Locate the cell with the specified text and output its [x, y] center coordinate. 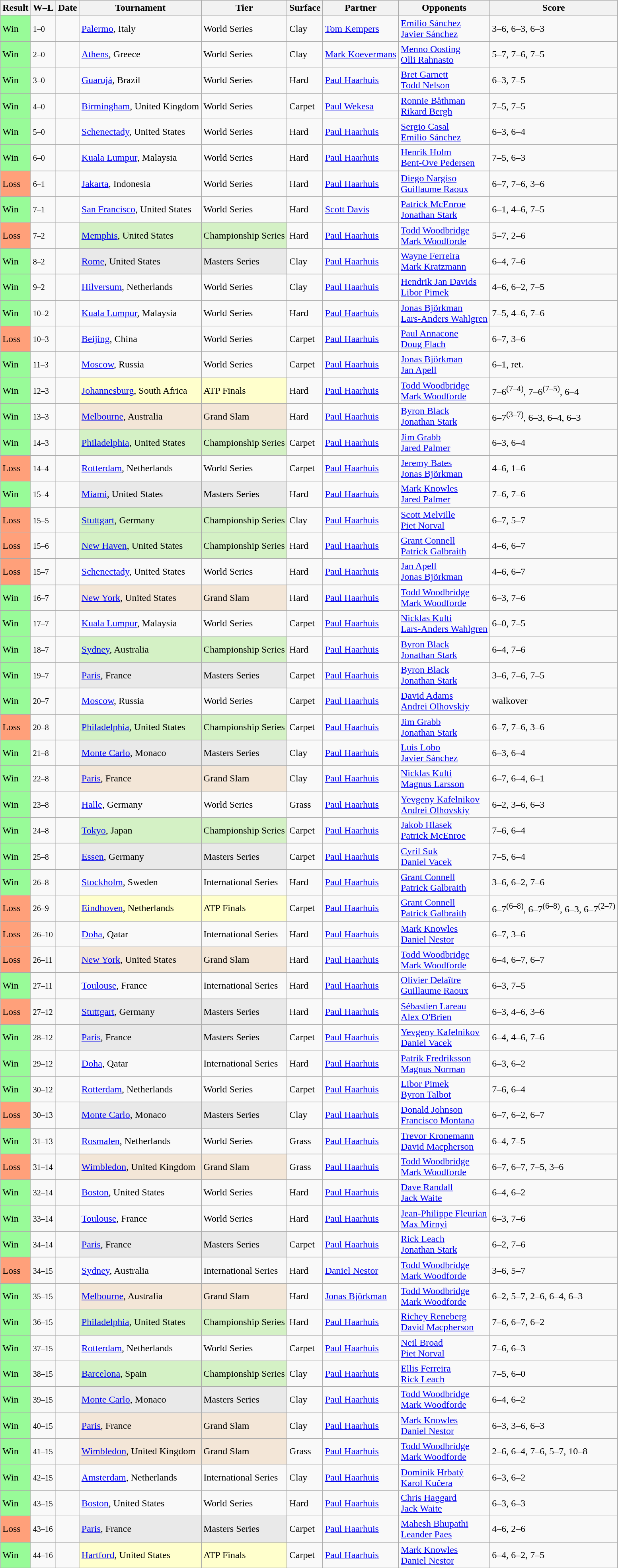
39–15 [43, 1400]
6–2, 3–6, 6–3 [554, 805]
3–0 [43, 80]
12–3 [43, 391]
29–12 [43, 1063]
Opponents [444, 8]
Patrik Fredriksson Magnus Norman [444, 1063]
Hartford, United States [140, 1555]
Yevgeny Kafelnikov Daniel Vacek [444, 1037]
Ellis Ferreira Rick Leach [444, 1374]
Richey Reneberg David Macpherson [444, 1322]
Result [16, 8]
6–3, 4–6, 3–6 [554, 1012]
34–15 [43, 1270]
6–3, 3–6, 6–3 [554, 1425]
Hilversum, Netherlands [140, 287]
Tournament [140, 8]
Neil Broad Piet Norval [444, 1348]
19–7 [43, 675]
Nicklas Kulti Lars-Anders Wahlgren [444, 624]
Miami, United States [140, 494]
13–3 [43, 417]
7–5, 4–6, 7–6 [554, 313]
Nicklas Kulti Magnus Larsson [444, 779]
6–3, 6–3 [554, 1503]
41–15 [43, 1451]
Score [554, 8]
6–4, 6–7, 6–7 [554, 960]
Jonas Björkman Lars-Anders Wahlgren [444, 313]
7–2 [43, 235]
Beijing, China [140, 339]
Chris Haggard Jack Waite [444, 1503]
6–4, 7–5 [554, 1141]
7–5, 6–3 [554, 157]
23–8 [43, 805]
Stockholm, Sweden [140, 882]
Birmingham, United Kingdom [140, 106]
Palermo, Italy [140, 29]
Paul Annacone Doug Flach [444, 339]
33–14 [43, 1218]
30–12 [43, 1089]
Menno Oosting Olli Rahnasto [444, 54]
3–6, 6–2, 7–6 [554, 882]
7–5, 7–5 [554, 106]
26–11 [43, 960]
40–15 [43, 1425]
Essen, Germany [140, 857]
Jim Grabb Jonathan Stark [444, 727]
34–14 [43, 1245]
W–L [43, 8]
26–10 [43, 934]
9–2 [43, 287]
42–15 [43, 1477]
10–3 [43, 339]
Dominik Hrbatý Karol Kučera [444, 1477]
Jonas Björkman [361, 1296]
Libor Pimek Byron Talbot [444, 1089]
7–5, 6–4 [554, 857]
Surface [305, 8]
Mahesh Bhupathi Leander Paes [444, 1529]
Tier [244, 8]
7–1 [43, 209]
7–6, 7–6 [554, 494]
Hendrik Jan Davids Libor Pimek [444, 287]
6–4, 6–2, 7–5 [554, 1555]
3–6, 7–6, 7–5 [554, 675]
Eindhoven, Netherlands [140, 908]
Paul Wekesa [361, 106]
Johannesburg, South Africa [140, 391]
6–0 [43, 157]
Tom Kempers [361, 29]
Diego Nargiso Guillaume Raoux [444, 184]
1–0 [43, 29]
Date [68, 8]
26–8 [43, 882]
Mark Knowles Jared Palmer [444, 494]
38–15 [43, 1374]
5–7, 7–6, 7–5 [554, 54]
14–4 [43, 468]
17–7 [43, 624]
6–7, 5–7 [554, 520]
New Haven, United States [140, 546]
Scott Melville Piet Norval [444, 520]
6–2, 5–7, 2–6, 6–4, 6–3 [554, 1296]
Jakob Hlasek Patrick McEnroe [444, 830]
31–13 [43, 1141]
6–2, 7–6 [554, 1245]
Daniel Nestor [361, 1270]
4–6, 1–6 [554, 468]
20–7 [43, 701]
Sébastien Lareau Alex O'Brien [444, 1012]
25–8 [43, 857]
6–1, 4–6, 7–5 [554, 209]
4–0 [43, 106]
Dave Randall Jack Waite [444, 1193]
San Francisco, United States [140, 209]
6–7(6–8), 6–7(6–8), 6–3, 6–7(2–7) [554, 908]
5–7, 2–6 [554, 235]
Partner [361, 8]
6–7, 6–4, 6–1 [554, 779]
22–8 [43, 779]
Ronnie Båthman Rikard Bergh [444, 106]
15–5 [43, 520]
Luis Lobo Javier Sánchez [444, 753]
Rick Leach Jonathan Stark [444, 1245]
32–14 [43, 1193]
10–2 [43, 313]
Wayne Ferreira Mark Kratzmann [444, 261]
Patrick McEnroe Jonathan Stark [444, 209]
7–6, 6–3 [554, 1348]
43–16 [43, 1529]
2–0 [43, 54]
6–0, 7–5 [554, 624]
26–9 [43, 908]
Scott Davis [361, 209]
Jan Apell Jonas Björkman [444, 572]
5–0 [43, 132]
6–1 [43, 184]
Jeremy Bates Jonas Björkman [444, 468]
31–14 [43, 1167]
15–6 [43, 546]
3–6, 6–3, 6–3 [554, 29]
7–5, 6–0 [554, 1374]
3–6, 5–7 [554, 1270]
Bret Garnett Todd Nelson [444, 80]
27–11 [43, 985]
6–7, 6–2, 6–7 [554, 1115]
43–15 [43, 1503]
Tokyo, Japan [140, 830]
Rome, United States [140, 261]
35–15 [43, 1296]
Donald Johnson Francisco Montana [444, 1115]
Jonas Björkman Jan Apell [444, 365]
6–1, ret. [554, 365]
Mark Koevermans [361, 54]
Jean-Philippe Fleurian Max Mirnyi [444, 1218]
7–6(7–4), 7–6(7–5), 6–4 [554, 391]
Trevor Kronemann David Macpherson [444, 1141]
Cyril Suk Daniel Vacek [444, 857]
Memphis, United States [140, 235]
Amsterdam, Netherlands [140, 1477]
4–6, 6–2, 7–5 [554, 287]
21–8 [43, 753]
15–7 [43, 572]
walkover [554, 701]
Yevgeny Kafelnikov Andrei Olhovskiy [444, 805]
24–8 [43, 830]
15–4 [43, 494]
14–3 [43, 442]
6–7(3–7), 6–3, 6–4, 6–3 [554, 417]
Olivier Delaître Guillaume Raoux [444, 985]
Emilio Sánchez Javier Sánchez [444, 29]
7–6, 6–7, 6–2 [554, 1322]
28–12 [43, 1037]
27–12 [43, 1012]
4–6, 2–6 [554, 1529]
David Adams Andrei Olhovskiy [444, 701]
20–8 [43, 727]
Sergio Casal Emilio Sánchez [444, 132]
44–16 [43, 1555]
37–15 [43, 1348]
Rosmalen, Netherlands [140, 1141]
Henrik Holm Bent-Ove Pedersen [444, 157]
8–2 [43, 261]
Jakarta, Indonesia [140, 184]
30–13 [43, 1115]
Guarujá, Brazil [140, 80]
Athens, Greece [140, 54]
18–7 [43, 649]
16–7 [43, 597]
Halle, Germany [140, 805]
Barcelona, Spain [140, 1374]
6–4, 4–6, 7–6 [554, 1037]
2–6, 6–4, 7–6, 5–7, 10–8 [554, 1451]
11–3 [43, 365]
36–15 [43, 1322]
6–7, 6–7, 7–5, 3–6 [554, 1167]
Jim Grabb Jared Palmer [444, 442]
